Locate the cell with the specified text and output its (x, y) center coordinate. 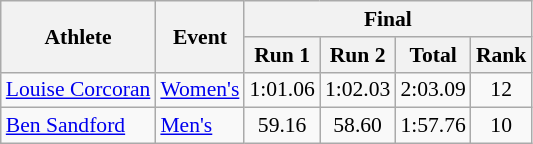
Ben Sandford (78, 126)
1:02.03 (358, 90)
Total (432, 55)
59.16 (282, 126)
12 (502, 90)
Athlete (78, 36)
Louise Corcoran (78, 90)
1:01.06 (282, 90)
Event (200, 36)
10 (502, 126)
58.60 (358, 126)
Women's (200, 90)
Run 2 (358, 55)
Men's (200, 126)
Final (388, 19)
2:03.09 (432, 90)
1:57.76 (432, 126)
Rank (502, 55)
Run 1 (282, 55)
